Find where the given text appears and provide that cell's center as (x, y) coordinate. 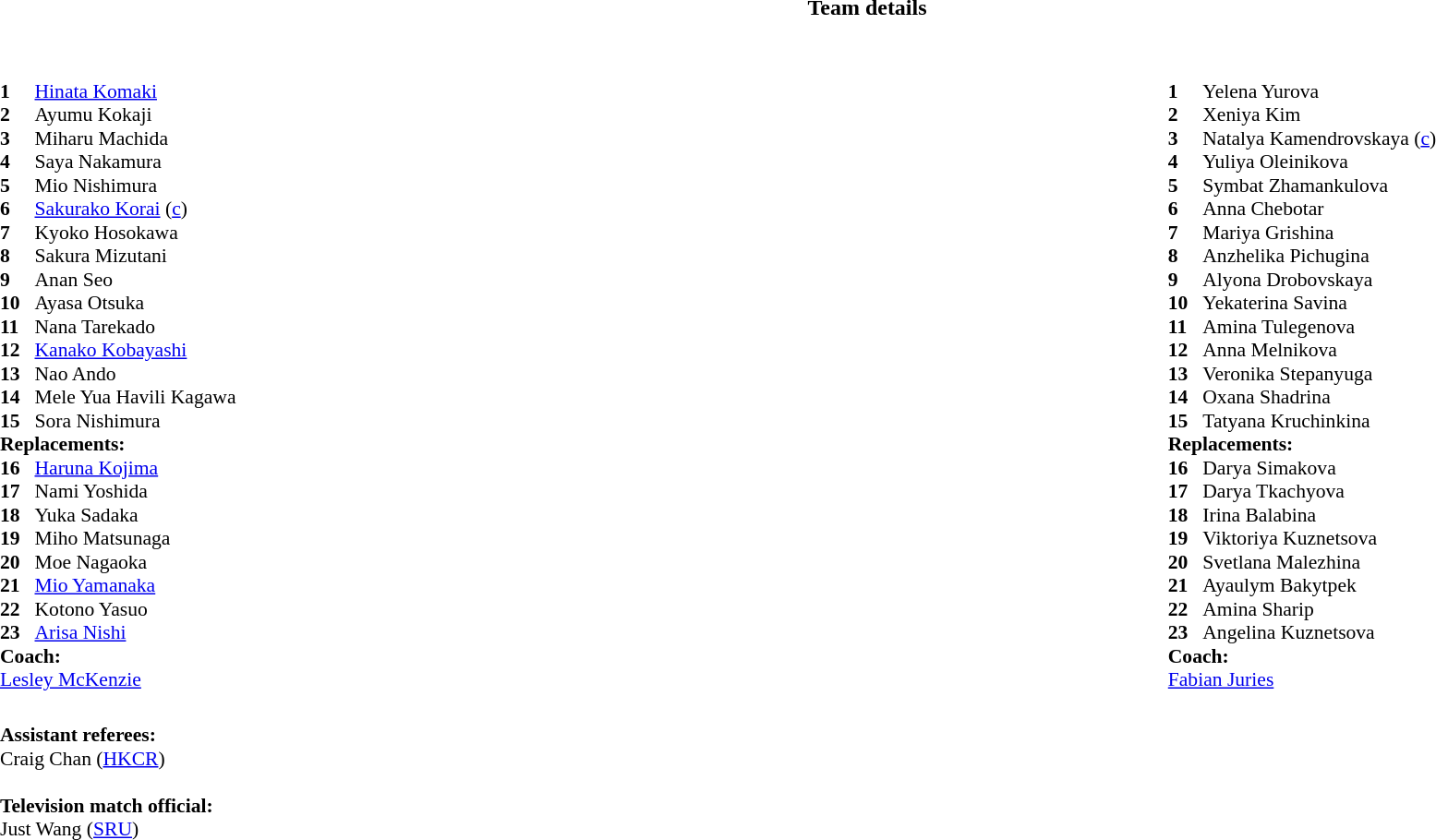
Haruna Kojima (136, 468)
Viktoriya Kuznetsova (1319, 538)
Symbat Zhamankulova (1319, 186)
Sora Nishimura (136, 421)
Tatyana Kruchinkina (1319, 421)
Natalya Kamendrovskaya (c) (1319, 138)
Nami Yoshida (136, 492)
Moe Nagaoka (136, 562)
Amina Tulegenova (1319, 327)
Hinata Komaki (136, 91)
Mio Yamanaka (136, 586)
Darya Tkachyova (1319, 492)
Irina Balabina (1319, 515)
Angelina Kuznetsova (1319, 632)
Xeniya Kim (1319, 115)
Yuka Sadaka (136, 515)
Veronika Stepanyuga (1319, 374)
Ayaulym Bakytpek (1319, 586)
Ayumu Kokaji (136, 115)
Svetlana Malezhina (1319, 562)
Mariya Grishina (1319, 233)
Yelena Yurova (1319, 91)
Anna Melnikova (1319, 350)
Kyoko Hosokawa (136, 233)
Anzhelika Pichugina (1319, 256)
Miharu Machida (136, 138)
Anna Chebotar (1319, 210)
Sakurako Korai (c) (136, 210)
Anan Seo (136, 280)
Nana Tarekado (136, 327)
Kanako Kobayashi (136, 350)
Ayasa Otsuka (136, 304)
Nao Ando (136, 374)
Saya Nakamura (136, 162)
Mio Nishimura (136, 186)
Yekaterina Savina (1319, 304)
Miho Matsunaga (136, 538)
Arisa Nishi (136, 632)
Mele Yua Havili Kagawa (136, 398)
Yuliya Oleinikova (1319, 162)
Sakura Mizutani (136, 256)
Amina Sharip (1319, 609)
Fabian Juries (1302, 680)
Darya Simakova (1319, 468)
Alyona Drobovskaya (1319, 280)
Kotono Yasuo (136, 609)
Lesley McKenzie (118, 680)
Oxana Shadrina (1319, 398)
